Detect which cell encompasses the target text, then output its [X, Y] center coordinate. 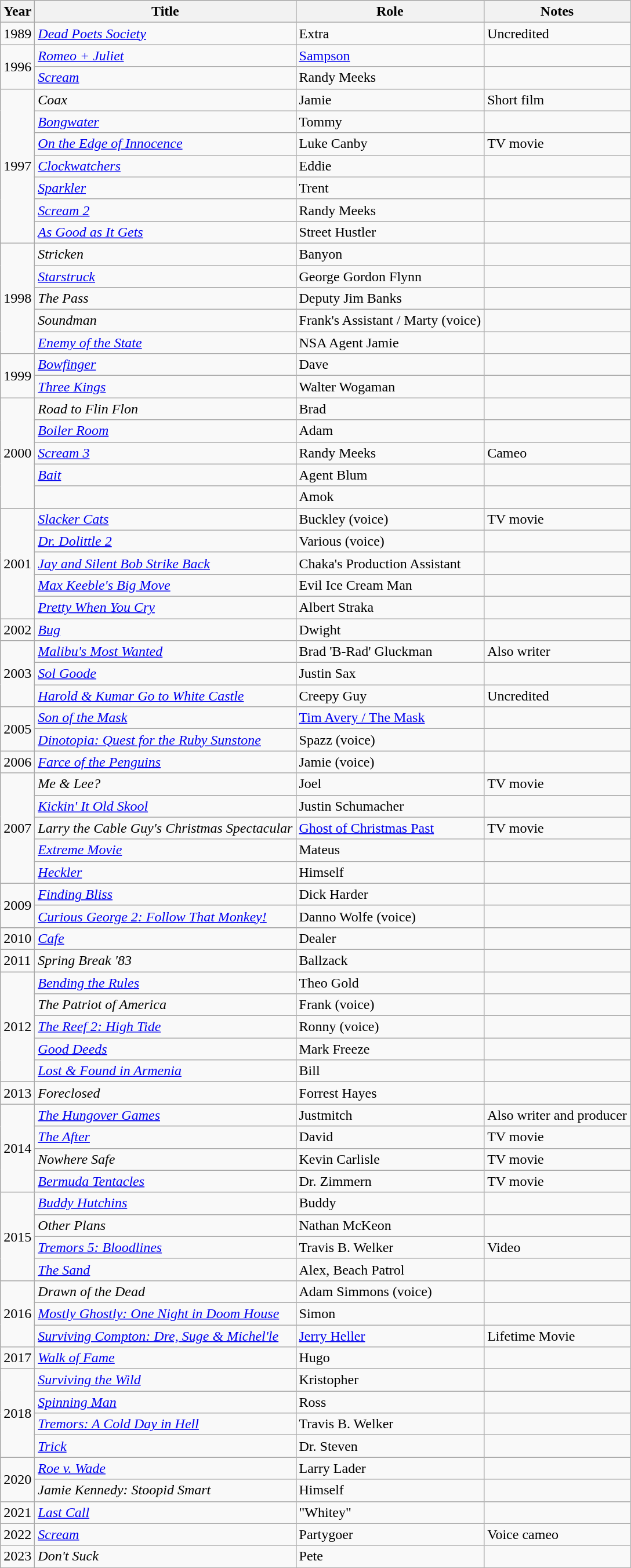
Son of the Mask [165, 718]
Title [165, 12]
2015 [17, 1236]
2001 [17, 563]
Brad [390, 409]
Jay and Silent Bob Strike Back [165, 563]
Three Kings [165, 387]
George Gordon Flynn [390, 277]
Tremors: A Cold Day in Hell [165, 1424]
Spring Break '83 [165, 960]
Pretty When You Cry [165, 607]
Lifetime Movie [557, 1335]
Spinning Man [165, 1402]
Jerry Heller [390, 1335]
Dinotopia: Quest for the Ruby Sunstone [165, 740]
2007 [17, 828]
Walk of Fame [165, 1358]
2014 [17, 1148]
Dwight [390, 629]
Alex, Beach Patrol [390, 1269]
Short film [557, 100]
1999 [17, 376]
Eddie [390, 166]
Slacker Cats [165, 519]
Simon [390, 1313]
Drawn of the Dead [165, 1291]
Spazz (voice) [390, 740]
Bongwater [165, 122]
Ronny (voice) [390, 1027]
Dave [390, 365]
Lost & Found in Armenia [165, 1071]
2003 [17, 674]
Frank (voice) [390, 1005]
2023 [17, 1556]
2012 [17, 1027]
2018 [17, 1413]
Kickin' It Old Skool [165, 806]
Heckler [165, 872]
2010 [17, 938]
Harold & Kumar Go to White Castle [165, 696]
The Reef 2: High Tide [165, 1027]
Sampson [390, 56]
Extra [390, 34]
Cafe [165, 938]
Bowfinger [165, 365]
Dr. Zimmern [390, 1181]
Boiler Room [165, 431]
"Whitey" [390, 1512]
Buckley (voice) [390, 519]
Trick [165, 1446]
2022 [17, 1534]
NSA Agent Jamie [390, 343]
Mark Freeze [390, 1049]
1989 [17, 34]
Clockwatchers [165, 166]
Ghost of Christmas Past [390, 828]
Last Call [165, 1512]
Tommy [390, 122]
Various (voice) [390, 541]
1998 [17, 298]
The Sand [165, 1269]
Deputy Jim Banks [390, 299]
On the Edge of Innocence [165, 144]
Scream 3 [165, 453]
Danno Wolfe (voice) [390, 916]
Theo Gold [390, 983]
Trent [390, 188]
Hugo [390, 1358]
2011 [17, 960]
Bug [165, 629]
2013 [17, 1093]
Brad 'B-Rad' Gluckman [390, 652]
Street Hustler [390, 232]
Nathan McKeon [390, 1225]
Justin Schumacher [390, 806]
Mostly Ghostly: One Night in Doom House [165, 1313]
Dead Poets Society [165, 34]
2000 [17, 453]
Tremors 5: Bloodlines [165, 1247]
Sparkler [165, 188]
Nowhere Safe [165, 1159]
Good Deeds [165, 1049]
Dr. Steven [390, 1446]
The Hungover Games [165, 1115]
Agent Blum [390, 475]
Dealer [390, 938]
Justmitch [390, 1115]
Curious George 2: Follow That Monkey! [165, 916]
Kevin Carlisle [390, 1159]
Jamie [390, 100]
Amok [390, 497]
Role [390, 12]
Voice cameo [557, 1534]
The Pass [165, 299]
Jamie (voice) [390, 762]
Farce of the Penguins [165, 762]
Creepy Guy [390, 696]
Bill [390, 1071]
2005 [17, 729]
Adam Simmons (voice) [390, 1291]
Forrest Hayes [390, 1093]
Bait [165, 475]
Road to Flin Flon [165, 409]
As Good as It Gets [165, 232]
Surviving Compton: Dre, Suge & Michel'le [165, 1335]
Bermuda Tentacles [165, 1181]
Coax [165, 100]
Foreclosed [165, 1093]
2006 [17, 762]
Finding Bliss [165, 894]
Starstruck [165, 277]
Larry Lader [390, 1468]
Mateus [390, 850]
Larry the Cable Guy's Christmas Spectacular [165, 828]
2016 [17, 1313]
Video [557, 1247]
Kristopher [390, 1380]
Max Keeble's Big Move [165, 585]
David [390, 1137]
Jamie Kennedy: Stoopid Smart [165, 1490]
2020 [17, 1479]
Walter Wogaman [390, 387]
Year [17, 12]
Notes [557, 12]
Adam [390, 431]
Chaka's Production Assistant [390, 563]
1996 [17, 67]
The Patriot of America [165, 1005]
Sol Goode [165, 674]
Pete [390, 1556]
Justin Sax [390, 674]
Scream 2 [165, 210]
Partygoer [390, 1534]
Tim Avery / The Mask [390, 718]
Other Plans [165, 1225]
2002 [17, 629]
Roe v. Wade [165, 1468]
Joel [390, 784]
Me & Lee? [165, 784]
Malibu's Most Wanted [165, 652]
Banyon [390, 254]
Buddy Hutchins [165, 1203]
Luke Canby [390, 144]
Stricken [165, 254]
1997 [17, 166]
Cameo [557, 453]
Dick Harder [390, 894]
Don't Suck [165, 1556]
Romeo + Juliet [165, 56]
Soundman [165, 321]
Evil Ice Cream Man [390, 585]
Surviving the Wild [165, 1380]
Frank's Assistant / Marty (voice) [390, 321]
Ballzack [390, 960]
Also writer [557, 652]
The After [165, 1137]
Ross [390, 1402]
Albert Straka [390, 607]
Enemy of the State [165, 343]
Also writer and producer [557, 1115]
2021 [17, 1512]
Buddy [390, 1203]
Dr. Dolittle 2 [165, 541]
2017 [17, 1358]
Bending the Rules [165, 983]
Extreme Movie [165, 850]
2009 [17, 905]
